Provide the [X, Y] coordinate of the cell's center where the given text is located.  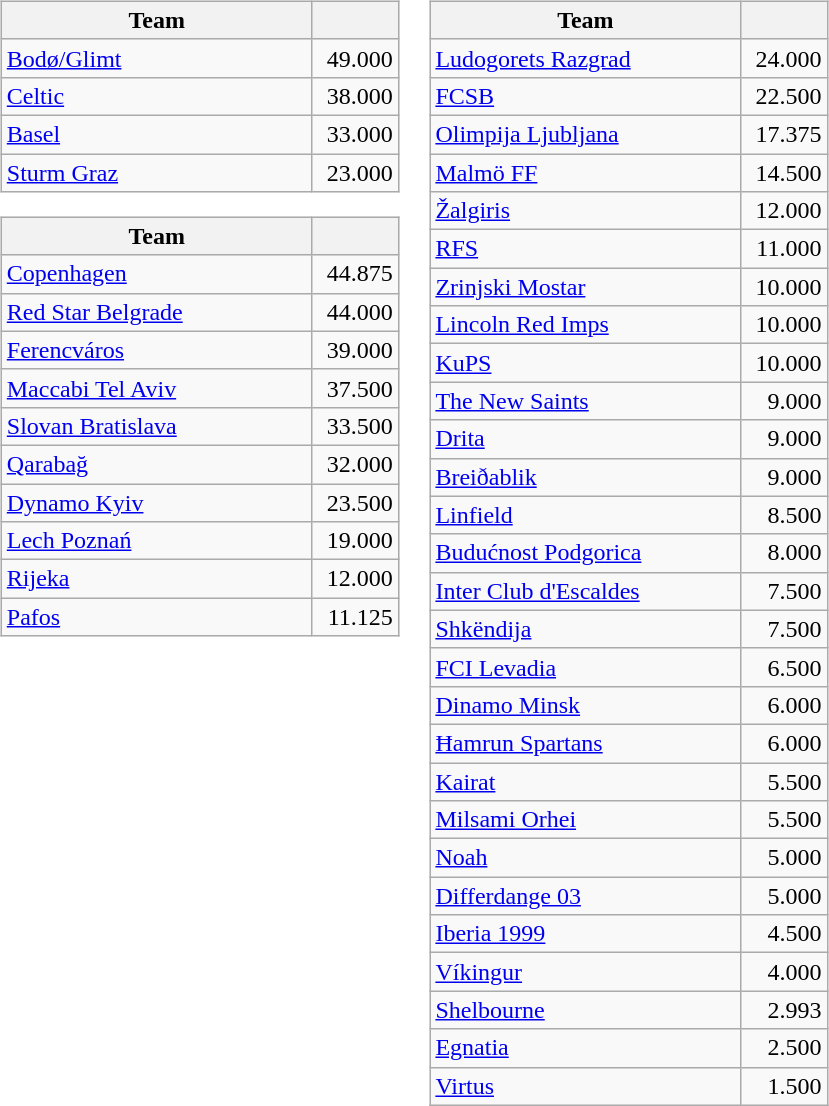
Slovan Bratislava [156, 426]
Rijeka [156, 579]
17.375 [784, 134]
1.500 [784, 1086]
23.000 [355, 173]
Malmö FF [586, 173]
Celtic [156, 96]
44.000 [355, 312]
Inter Club d'Escaldes [586, 591]
Milsami Orhei [586, 820]
37.500 [355, 388]
Pafos [156, 617]
Dynamo Kyiv [156, 503]
Ferencváros [156, 350]
FCSB [586, 96]
49.000 [355, 58]
38.000 [355, 96]
23.500 [355, 503]
33.000 [355, 134]
Lech Poznań [156, 541]
Ludogorets Razgrad [586, 58]
Drita [586, 439]
Qarabağ [156, 464]
44.875 [355, 274]
Bodø/Glimt [156, 58]
RFS [586, 249]
Linfield [586, 515]
39.000 [355, 350]
22.500 [784, 96]
8.000 [784, 553]
11.000 [784, 249]
4.500 [784, 934]
24.000 [784, 58]
14.500 [784, 173]
Shkëndija [586, 629]
Copenhagen [156, 274]
Kairat [586, 781]
11.125 [355, 617]
Víkingur [586, 972]
4.000 [784, 972]
2.500 [784, 1048]
Iberia 1999 [586, 934]
Egnatia [586, 1048]
The New Saints [586, 401]
Zrinjski Mostar [586, 287]
Lincoln Red Imps [586, 325]
Budućnost Podgorica [586, 553]
Virtus [586, 1086]
Ħamrun Spartans [586, 743]
8.500 [784, 515]
6.500 [784, 667]
Olimpija Ljubljana [586, 134]
Maccabi Tel Aviv [156, 388]
Basel [156, 134]
Sturm Graz [156, 173]
Noah [586, 858]
KuPS [586, 363]
FCI Levadia [586, 667]
Žalgiris [586, 211]
2.993 [784, 1010]
Breiðablik [586, 477]
Shelbourne [586, 1010]
19.000 [355, 541]
Red Star Belgrade [156, 312]
Dinamo Minsk [586, 705]
Differdange 03 [586, 896]
32.000 [355, 464]
33.500 [355, 426]
